Return the (x, y) coordinate for the center point of the cell that contains the specified text.  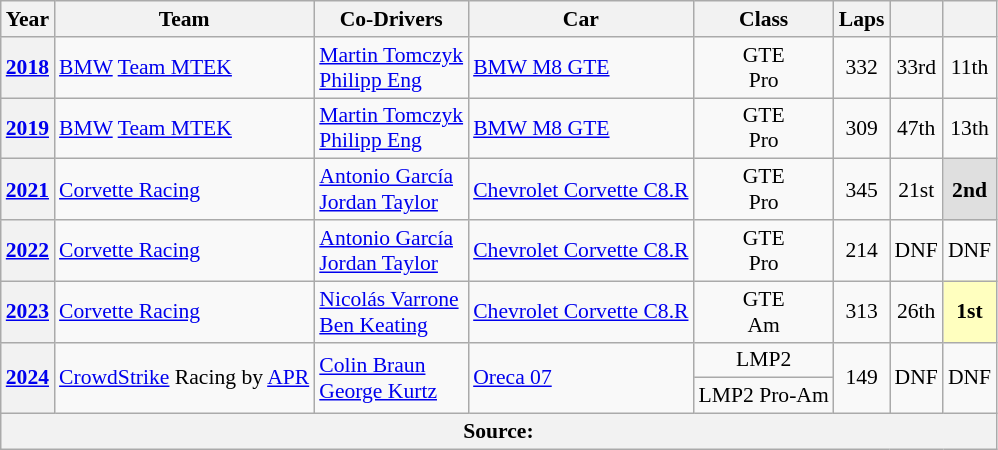
Team (184, 19)
Co-Drivers (391, 19)
2nd (970, 190)
2021 (28, 190)
13th (970, 128)
309 (862, 128)
Class (764, 19)
21st (916, 190)
332 (862, 68)
2018 (28, 68)
2024 (28, 378)
214 (862, 250)
345 (862, 190)
GTEAm (764, 312)
2019 (28, 128)
Oreca 07 (580, 378)
149 (862, 378)
1st (970, 312)
313 (862, 312)
Laps (862, 19)
33rd (916, 68)
LMP2 Pro-Am (764, 396)
2022 (28, 250)
Source: (498, 432)
47th (916, 128)
26th (916, 312)
CrowdStrike Racing by APR (184, 378)
Colin Braun George Kurtz (391, 378)
LMP2 (764, 360)
Car (580, 19)
Year (28, 19)
Nicolás Varrone Ben Keating (391, 312)
11th (970, 68)
2023 (28, 312)
